Locate the cell with the specified text and output its (x, y) center coordinate. 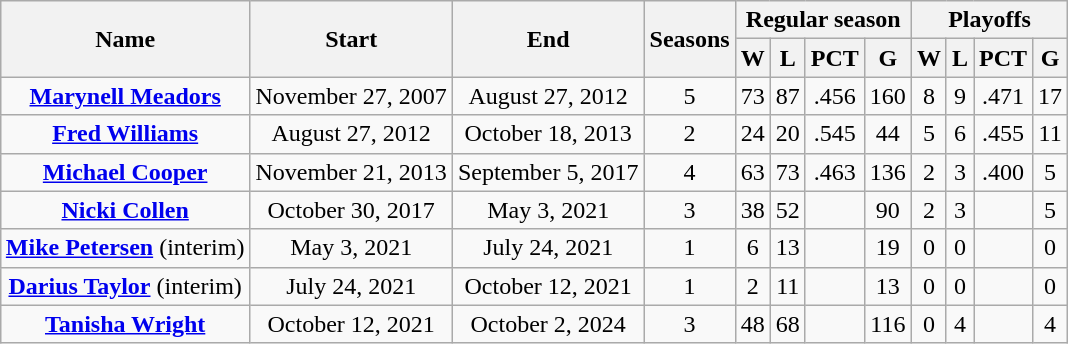
October 2, 2024 (548, 324)
.463 (834, 172)
Michael Cooper (125, 172)
Mike Petersen (interim) (125, 248)
Name (125, 39)
Playoffs (989, 20)
.471 (1004, 96)
.456 (834, 96)
Regular season (823, 20)
.545 (834, 134)
.400 (1004, 172)
Seasons (690, 39)
90 (888, 210)
24 (752, 134)
20 (788, 134)
Start (351, 39)
17 (1050, 96)
9 (960, 96)
48 (752, 324)
136 (888, 172)
November 27, 2007 (351, 96)
September 5, 2017 (548, 172)
Marynell Meadors (125, 96)
160 (888, 96)
68 (788, 324)
116 (888, 324)
October 18, 2013 (548, 134)
Nicki Collen (125, 210)
Darius Taylor (interim) (125, 286)
November 21, 2013 (351, 172)
44 (888, 134)
87 (788, 96)
52 (788, 210)
October 30, 2017 (351, 210)
63 (752, 172)
38 (752, 210)
.455 (1004, 134)
Tanisha Wright (125, 324)
Fred Williams (125, 134)
8 (928, 96)
19 (888, 248)
End (548, 39)
